Scan for the cell matching the given text and deliver its [X, Y] coordinate at center. 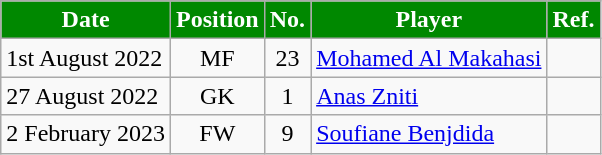
GK [217, 96]
1st August 2022 [86, 58]
MF [217, 58]
9 [287, 134]
Mohamed Al Makahasi [429, 58]
2 February 2023 [86, 134]
Date [86, 20]
No. [287, 20]
Player [429, 20]
Position [217, 20]
Ref. [574, 20]
23 [287, 58]
1 [287, 96]
Soufiane Benjdida [429, 134]
Anas Zniti [429, 96]
FW [217, 134]
27 August 2022 [86, 96]
